Detect which cell encompasses the target text, then output its (x, y) center coordinate. 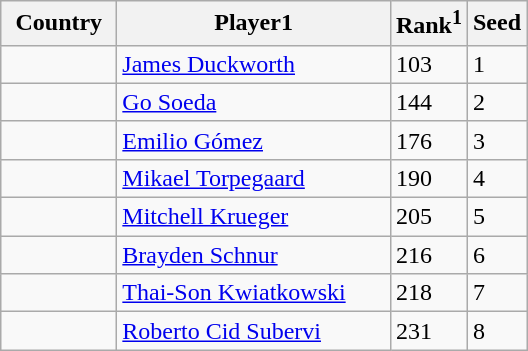
4 (496, 178)
Player1 (254, 24)
176 (428, 140)
Roberto Cid Subervi (254, 331)
James Duckworth (254, 64)
6 (496, 255)
103 (428, 64)
3 (496, 140)
190 (428, 178)
Go Soeda (254, 102)
218 (428, 293)
1 (496, 64)
Seed (496, 24)
144 (428, 102)
Rank1 (428, 24)
Brayden Schnur (254, 255)
Thai-Son Kwiatkowski (254, 293)
216 (428, 255)
Country (59, 24)
5 (496, 217)
7 (496, 293)
205 (428, 217)
8 (496, 331)
Mikael Torpegaard (254, 178)
Mitchell Krueger (254, 217)
231 (428, 331)
2 (496, 102)
Emilio Gómez (254, 140)
